Capture the cell that displays the provided text and extract its [X, Y] central coordinate. 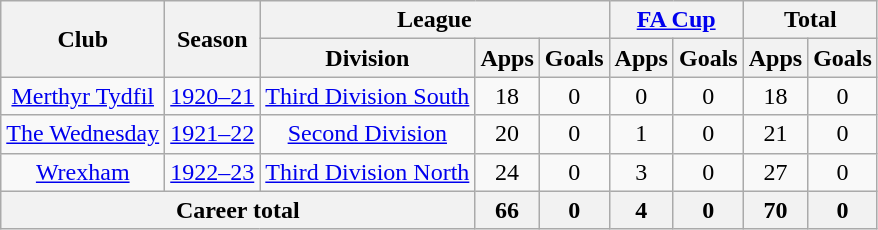
The Wednesday [83, 134]
1921–22 [212, 134]
70 [775, 210]
1920–21 [212, 96]
20 [507, 134]
66 [507, 210]
Club [83, 39]
Third Division North [368, 172]
3 [641, 172]
24 [507, 172]
Wrexham [83, 172]
1922–23 [212, 172]
Third Division South [368, 96]
27 [775, 172]
Merthyr Tydfil [83, 96]
4 [641, 210]
1 [641, 134]
FA Cup [676, 20]
Division [368, 58]
Career total [238, 210]
Season [212, 39]
Total [810, 20]
League [434, 20]
Second Division [368, 134]
21 [775, 134]
